Output the [X, Y] coordinate of the center of the cell containing the given text.  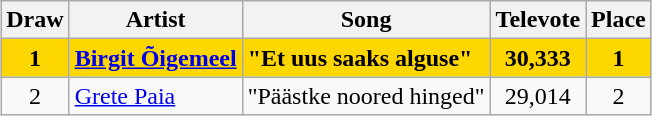
Televote [538, 20]
Draw [35, 20]
Place [619, 20]
"Päästke noored hinged" [366, 96]
29,014 [538, 96]
Song [366, 20]
Birgit Õigemeel [156, 58]
Artist [156, 20]
Grete Paia [156, 96]
"Et uus saaks alguse" [366, 58]
30,333 [538, 58]
